Identify which cell holds the provided text, then report its (X, Y) central coordinate. 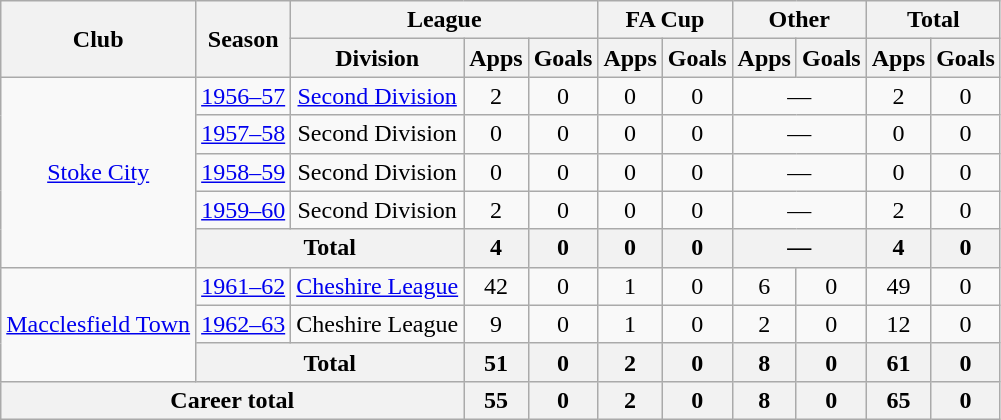
League (444, 20)
55 (496, 400)
42 (496, 286)
Macclesfield Town (98, 324)
51 (496, 362)
Stoke City (98, 172)
FA Cup (665, 20)
1962–63 (244, 324)
1958–59 (244, 172)
Career total (232, 400)
65 (898, 400)
Club (98, 39)
1957–58 (244, 134)
1956–57 (244, 96)
1959–60 (244, 210)
9 (496, 324)
Season (244, 39)
49 (898, 286)
Division (378, 58)
1961–62 (244, 286)
61 (898, 362)
12 (898, 324)
Other (799, 20)
6 (764, 286)
